Provide the (x, y) coordinate of the cell's center where the given text is located.  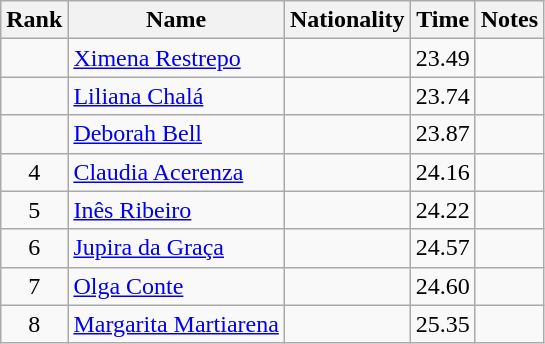
Jupira da Graça (176, 248)
23.74 (442, 96)
23.87 (442, 134)
7 (34, 286)
Deborah Bell (176, 134)
23.49 (442, 58)
25.35 (442, 324)
Rank (34, 20)
Claudia Acerenza (176, 172)
24.22 (442, 210)
24.60 (442, 286)
6 (34, 248)
4 (34, 172)
Inês Ribeiro (176, 210)
24.16 (442, 172)
Time (442, 20)
5 (34, 210)
Ximena Restrepo (176, 58)
8 (34, 324)
Name (176, 20)
Margarita Martiarena (176, 324)
Notes (509, 20)
Olga Conte (176, 286)
Nationality (347, 20)
24.57 (442, 248)
Liliana Chalá (176, 96)
